Return the (X, Y) coordinate for the center point of the cell that contains the specified text.  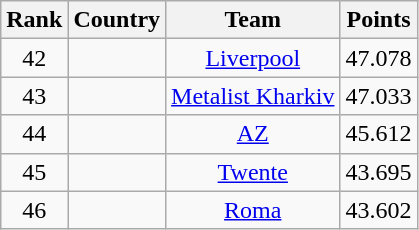
Rank (34, 20)
43.695 (378, 172)
Metalist Kharkiv (253, 96)
Twente (253, 172)
42 (34, 58)
44 (34, 134)
43.602 (378, 210)
Country (117, 20)
Roma (253, 210)
47.078 (378, 58)
Team (253, 20)
45.612 (378, 134)
Liverpool (253, 58)
AZ (253, 134)
46 (34, 210)
Points (378, 20)
47.033 (378, 96)
45 (34, 172)
43 (34, 96)
